Return [X, Y] of the center of cell containing provided text 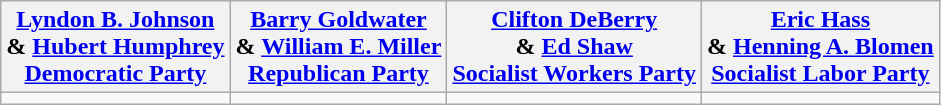
Clifton DeBerry & Ed ShawSocialist Workers Party [574, 47]
Barry Goldwater & William E. MillerRepublican Party [338, 47]
Eric Hass & Henning A. BlomenSocialist Labor Party [820, 47]
Lyndon B. Johnson & Hubert HumphreyDemocratic Party [116, 47]
